Find where the given text appears and provide that cell's center as [x, y] coordinate. 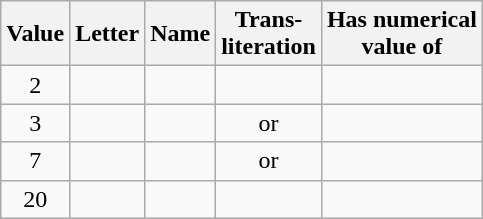
Letter [108, 34]
2 [36, 85]
Trans-literation [269, 34]
3 [36, 123]
Has numericalvalue of [402, 34]
Name [180, 34]
Value [36, 34]
20 [36, 199]
7 [36, 161]
